Return the (x, y) coordinate for the center point of the cell that contains the specified text.  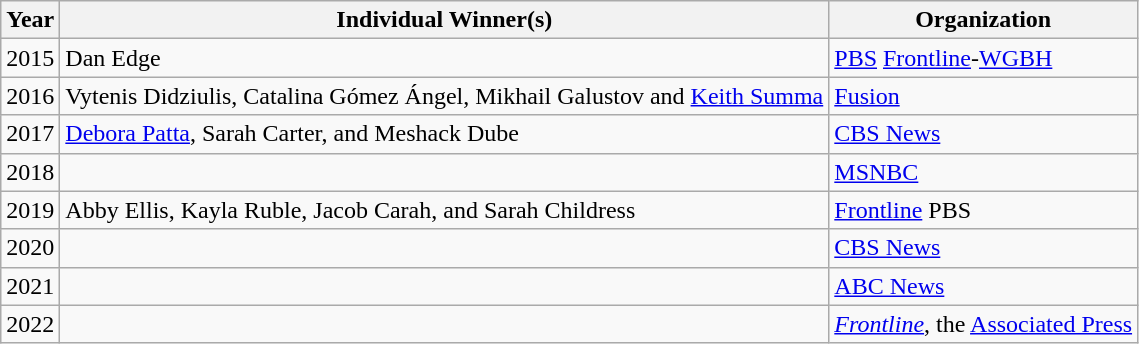
Individual Winner(s) (444, 20)
2020 (30, 248)
Year (30, 20)
2016 (30, 96)
MSNBC (984, 172)
Dan Edge (444, 58)
2022 (30, 324)
2015 (30, 58)
Debora Patta, Sarah Carter, and Meshack Dube (444, 134)
Frontline, the Associated Press (984, 324)
2019 (30, 210)
2018 (30, 172)
ABC News (984, 286)
2021 (30, 286)
Frontline PBS (984, 210)
2017 (30, 134)
Vytenis Didziulis, Catalina Gómez Ángel, Mikhail Galustov and Keith Summa (444, 96)
Abby Ellis, Kayla Ruble, Jacob Carah, and Sarah Childress (444, 210)
Fusion (984, 96)
Organization (984, 20)
PBS Frontline-WGBH (984, 58)
